Return (X, Y) of the center of cell containing provided text 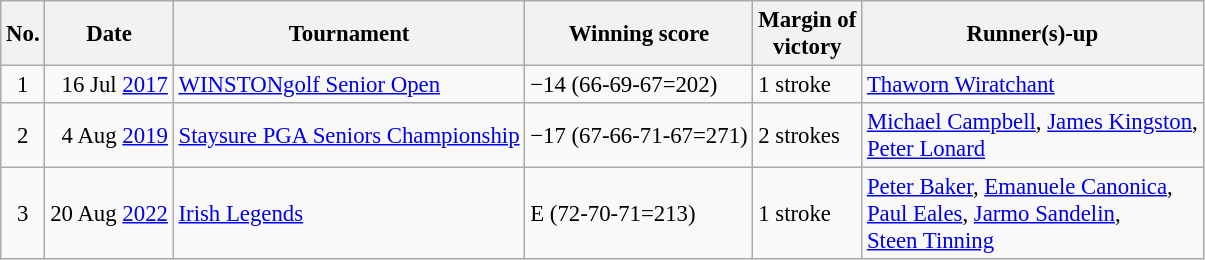
2 strokes (808, 136)
WINSTONgolf Senior Open (349, 85)
20 Aug 2022 (109, 214)
Thaworn Wiratchant (1033, 85)
Michael Campbell, James Kingston, Peter Lonard (1033, 136)
Winning score (639, 34)
4 Aug 2019 (109, 136)
3 (23, 214)
Tournament (349, 34)
Irish Legends (349, 214)
Date (109, 34)
−14 (66-69-67=202) (639, 85)
Staysure PGA Seniors Championship (349, 136)
1 (23, 85)
Peter Baker, Emanuele Canonica, Paul Eales, Jarmo Sandelin, Steen Tinning (1033, 214)
No. (23, 34)
Runner(s)-up (1033, 34)
2 (23, 136)
−17 (67-66-71-67=271) (639, 136)
Margin ofvictory (808, 34)
E (72-70-71=213) (639, 214)
16 Jul 2017 (109, 85)
